Output the [x, y] coordinate of the center of the cell containing the given text.  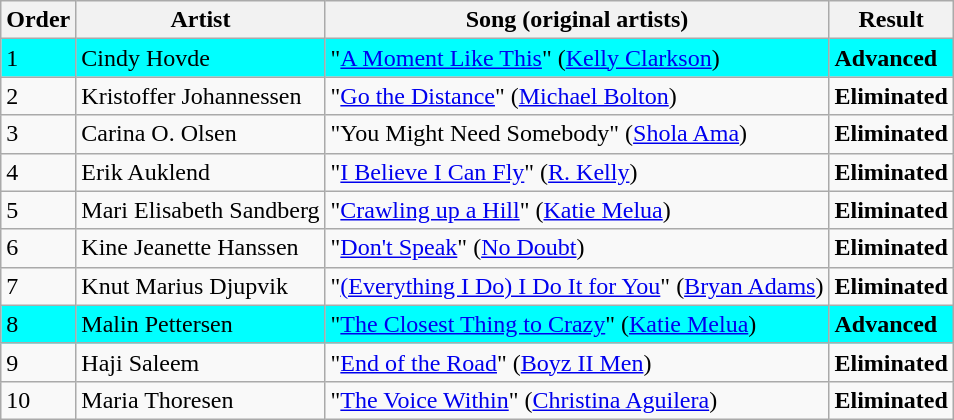
Cindy Hovde [200, 58]
Carina O. Olsen [200, 134]
Erik Auklend [200, 172]
"Crawling up a Hill" (Katie Melua) [577, 210]
"The Closest Thing to Crazy" (Katie Melua) [577, 324]
7 [38, 286]
"Go the Distance" (Michael Bolton) [577, 96]
"Don't Speak" (No Doubt) [577, 248]
Maria Thoresen [200, 400]
9 [38, 362]
2 [38, 96]
6 [38, 248]
Knut Marius Djupvik [200, 286]
5 [38, 210]
"I Believe I Can Fly" (R. Kelly) [577, 172]
1 [38, 58]
Artist [200, 20]
Mari Elisabeth Sandberg [200, 210]
"The Voice Within" (Christina Aguilera) [577, 400]
Song (original artists) [577, 20]
"(Everything I Do) I Do It for You" (Bryan Adams) [577, 286]
3 [38, 134]
8 [38, 324]
"A Moment Like This" (Kelly Clarkson) [577, 58]
Kristoffer Johannessen [200, 96]
"You Might Need Somebody" (Shola Ama) [577, 134]
Result [891, 20]
Haji Saleem [200, 362]
"End of the Road" (Boyz II Men) [577, 362]
Order [38, 20]
10 [38, 400]
4 [38, 172]
Malin Pettersen [200, 324]
Kine Jeanette Hanssen [200, 248]
